Pinpoint the cell where the given text exists, returning its (x, y) midpoint coordinate. 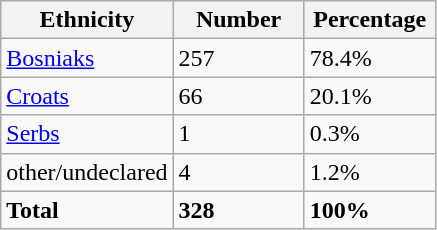
Ethnicity (87, 20)
328 (238, 210)
Number (238, 20)
Percentage (370, 20)
66 (238, 96)
4 (238, 172)
Croats (87, 96)
257 (238, 58)
0.3% (370, 134)
20.1% (370, 96)
other/undeclared (87, 172)
Total (87, 210)
Serbs (87, 134)
1 (238, 134)
Bosniaks (87, 58)
1.2% (370, 172)
100% (370, 210)
78.4% (370, 58)
